Detect which cell encompasses the target text, then output its (x, y) center coordinate. 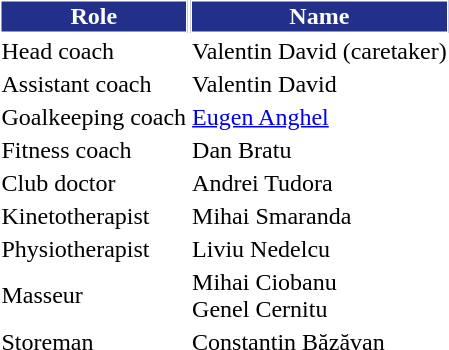
Goalkeeping coach (94, 117)
Role (94, 16)
Name (320, 16)
Club doctor (94, 183)
Andrei Tudora (320, 183)
Liviu Nedelcu (320, 249)
Assistant coach (94, 84)
Mihai Ciobanu Genel Cernitu (320, 296)
Valentin David (caretaker) (320, 51)
Physiotherapist (94, 249)
Valentin David (320, 84)
Fitness coach (94, 150)
Masseur (94, 296)
Eugen Anghel (320, 117)
Dan Bratu (320, 150)
Mihai Smaranda (320, 216)
Head coach (94, 51)
Kinetotherapist (94, 216)
